Identify which cell holds the provided text, then report its [x, y] central coordinate. 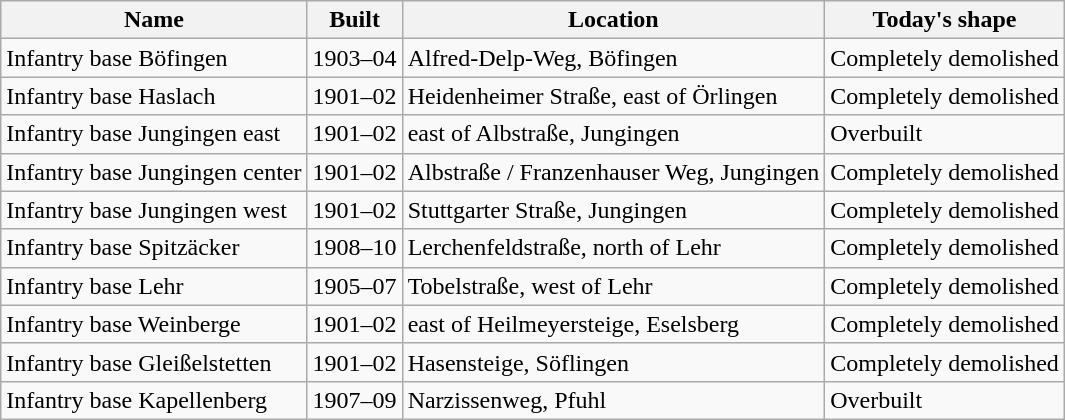
Name [154, 20]
Infantry base Haslach [154, 96]
Hasensteige, Söflingen [614, 362]
1905–07 [354, 286]
Infantry base Lehr [154, 286]
Narzissenweg, Pfuhl [614, 400]
Infantry base Kapellenberg [154, 400]
Infantry base Böfingen [154, 58]
Infantry base Gleißelstetten [154, 362]
Infantry base Spitzäcker [154, 248]
Built [354, 20]
east of Albstraße, Jungingen [614, 134]
Alfred-Delp-Weg, Böfingen [614, 58]
Infantry base Jungingen east [154, 134]
Stuttgarter Straße, Jungingen [614, 210]
Heidenheimer Straße, east of Örlingen [614, 96]
east of Heilmeyersteige, Eselsberg [614, 324]
Today's shape [945, 20]
1908–10 [354, 248]
Location [614, 20]
Albstraße / Franzenhauser Weg, Jungingen [614, 172]
1907–09 [354, 400]
1903–04 [354, 58]
Tobelstraße, west of Lehr [614, 286]
Infantry base Weinberge [154, 324]
Infantry base Jungingen center [154, 172]
Lerchenfeldstraße, north of Lehr [614, 248]
Infantry base Jungingen west [154, 210]
